Return the (x, y) coordinate for the center point of the cell that contains the specified text.  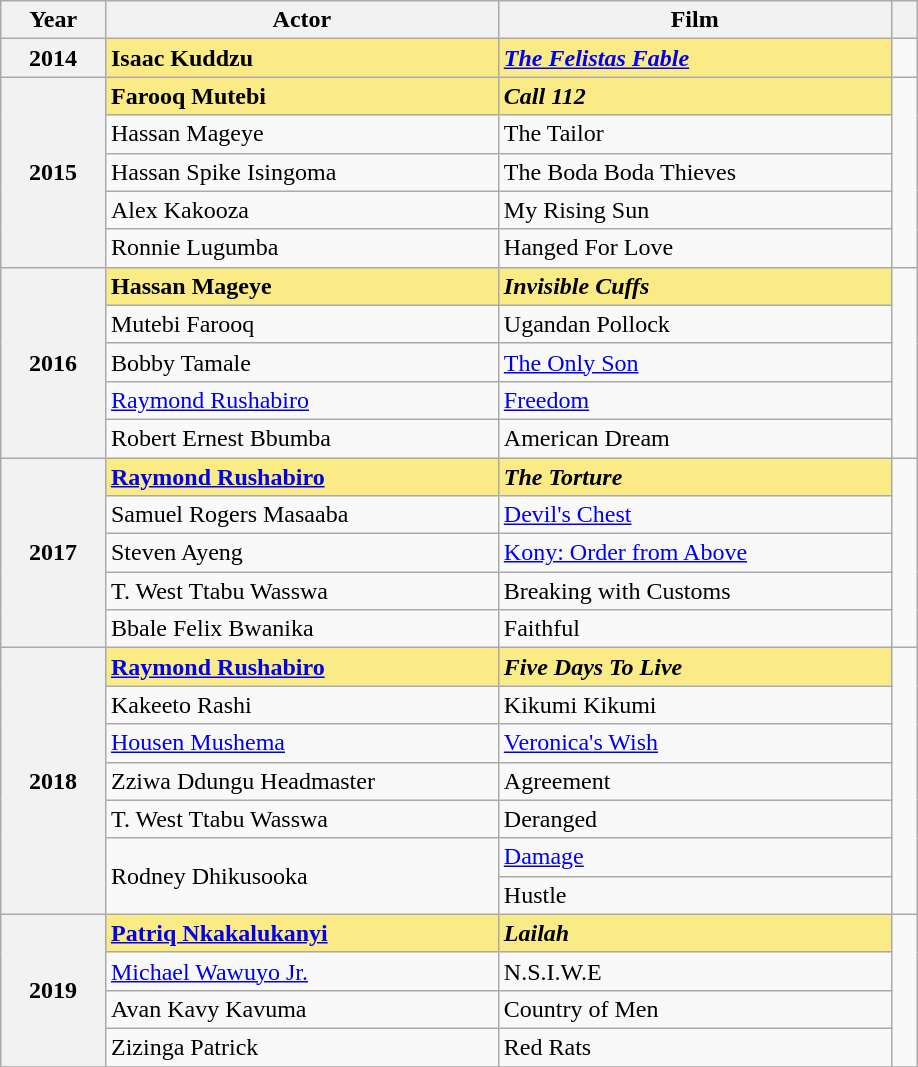
Farooq Mutebi (302, 96)
Housen Mushema (302, 743)
Agreement (694, 781)
Rodney Dhikusooka (302, 876)
The Tailor (694, 134)
Year (54, 20)
Deranged (694, 819)
Ronnie Lugumba (302, 248)
2016 (54, 362)
Patriq Nkakalukanyi (302, 933)
The Only Son (694, 362)
The Boda Boda Thieves (694, 172)
2017 (54, 553)
Alex Kakooza (302, 210)
Devil's Chest (694, 515)
Samuel Rogers Masaaba (302, 515)
Country of Men (694, 1009)
Steven Ayeng (302, 553)
Breaking with Customs (694, 591)
The Felistas Fable (694, 58)
Actor (302, 20)
Freedom (694, 400)
My Rising Sun (694, 210)
Bobby Tamale (302, 362)
Call 112 (694, 96)
Mutebi Farooq (302, 324)
Bbale Felix Bwanika (302, 629)
Kikumi Kikumi (694, 705)
Veronica's Wish (694, 743)
Five Days To Live (694, 667)
2015 (54, 172)
Hustle (694, 895)
Film (694, 20)
Isaac Kuddzu (302, 58)
2018 (54, 781)
Robert Ernest Bbumba (302, 438)
American Dream (694, 438)
Red Rats (694, 1047)
2019 (54, 990)
Zizinga Patrick (302, 1047)
Kony: Order from Above (694, 553)
2014 (54, 58)
Ugandan Pollock (694, 324)
Faithful (694, 629)
Lailah (694, 933)
Zziwa Ddungu Headmaster (302, 781)
Hassan Spike Isingoma (302, 172)
Hanged For Love (694, 248)
Invisible Cuffs (694, 286)
Damage (694, 857)
The Torture (694, 477)
Kakeeto Rashi (302, 705)
N.S.I.W.E (694, 971)
Michael Wawuyo Jr. (302, 971)
Avan Kavy Kavuma (302, 1009)
